Pinpoint the cell where the given text exists, returning its [X, Y] midpoint coordinate. 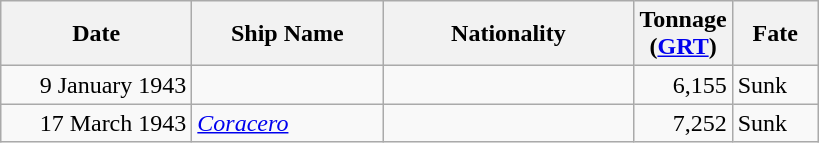
Tonnage(GRT) [683, 34]
9 January 1943 [96, 85]
7,252 [683, 123]
Date [96, 34]
6,155 [683, 85]
Ship Name [288, 34]
17 March 1943 [96, 123]
Coracero [288, 123]
Fate [775, 34]
Nationality [508, 34]
